Return the (X, Y) coordinate for the center point of the cell that contains the specified text.  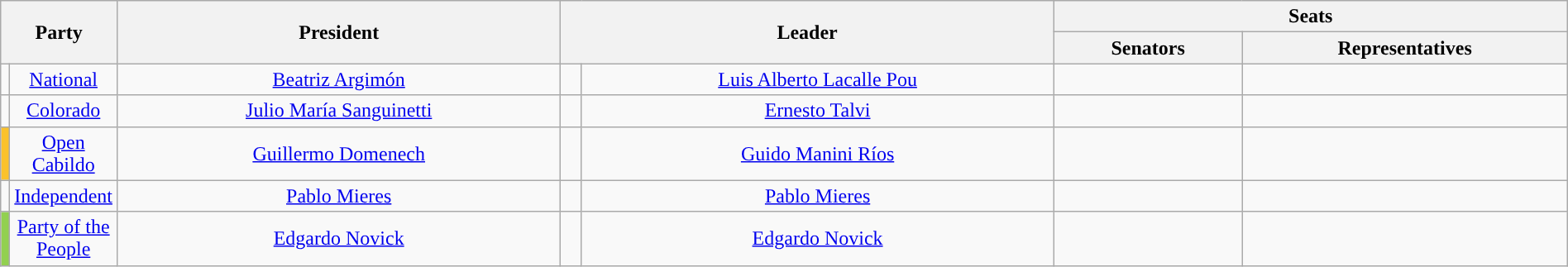
National (64, 79)
Julio María Sanguinetti (338, 111)
Party of the People (64, 238)
Ernesto Talvi (817, 111)
Guillermo Domenech (338, 154)
Beatriz Argimón (338, 79)
Colorado (64, 111)
Open Cabildo (64, 154)
Leader (807, 32)
Party (60, 32)
President (338, 32)
Seats (1310, 17)
Guido Manini Ríos (817, 154)
Luis Alberto Lacalle Pou (817, 79)
Senators (1148, 48)
Representatives (1404, 48)
Independent (64, 196)
